Return the (x, y) coordinate for the center point of the cell that contains the specified text.  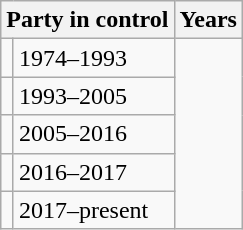
Party in control (88, 20)
2016–2017 (94, 172)
1974–1993 (94, 58)
1993–2005 (94, 96)
2005–2016 (94, 134)
2017–present (94, 210)
Years (208, 20)
